Identify which cell holds the provided text, then report its (x, y) central coordinate. 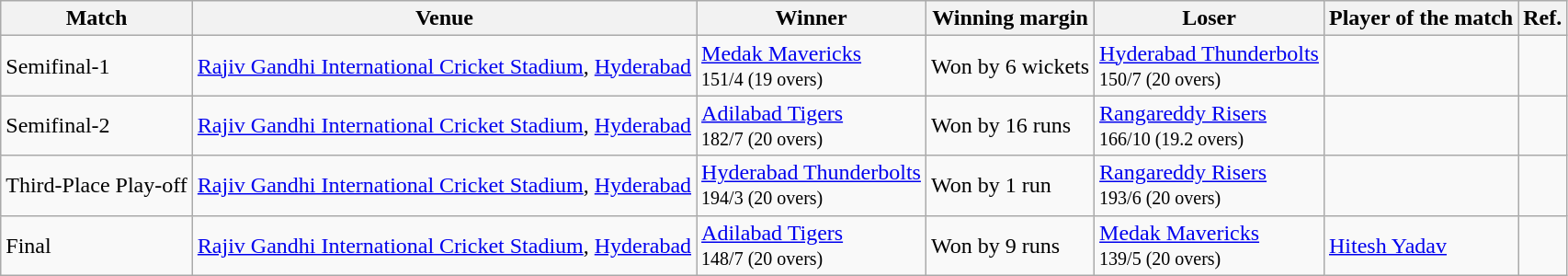
Hyderabad Thunderbolts150/7 (20 overs) (1210, 66)
Medak Mavericks139/5 (20 overs) (1210, 245)
Third-Place Play-off (97, 186)
Adilabad Tigers182/7 (20 overs) (812, 125)
Ref. (1542, 18)
Player of the match (1421, 18)
Winner (812, 18)
Venue (444, 18)
Hyderabad Thunderbolts194/3 (20 overs) (812, 186)
Loser (1210, 18)
Final (97, 245)
Adilabad Tigers148/7 (20 overs) (812, 245)
Rangareddy Risers193/6 (20 overs) (1210, 186)
Won by 9 runs (1009, 245)
Winning margin (1009, 18)
Semifinal-2 (97, 125)
Medak Mavericks151/4 (19 overs) (812, 66)
Rangareddy Risers166/10 (19.2 overs) (1210, 125)
Hitesh Yadav (1421, 245)
Won by 6 wickets (1009, 66)
Match (97, 18)
Semifinal-1 (97, 66)
Won by 16 runs (1009, 125)
Won by 1 run (1009, 186)
